Return (X, Y) of the center of cell containing provided text 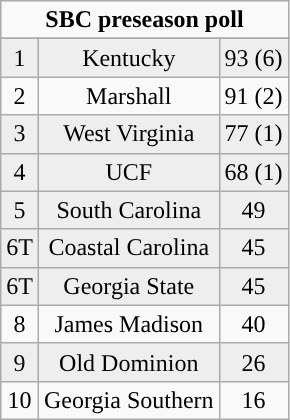
91 (2) (254, 96)
2 (20, 96)
Old Dominion (128, 362)
South Carolina (128, 210)
James Madison (128, 324)
West Virginia (128, 134)
26 (254, 362)
Kentucky (128, 58)
Georgia State (128, 286)
8 (20, 324)
Coastal Carolina (128, 248)
49 (254, 210)
UCF (128, 172)
68 (1) (254, 172)
40 (254, 324)
10 (20, 400)
93 (6) (254, 58)
3 (20, 134)
5 (20, 210)
SBC preseason poll (144, 20)
4 (20, 172)
Marshall (128, 96)
16 (254, 400)
1 (20, 58)
77 (1) (254, 134)
Georgia Southern (128, 400)
9 (20, 362)
